Extract the [x, y] coordinate from the center of the cell holding the provided text.  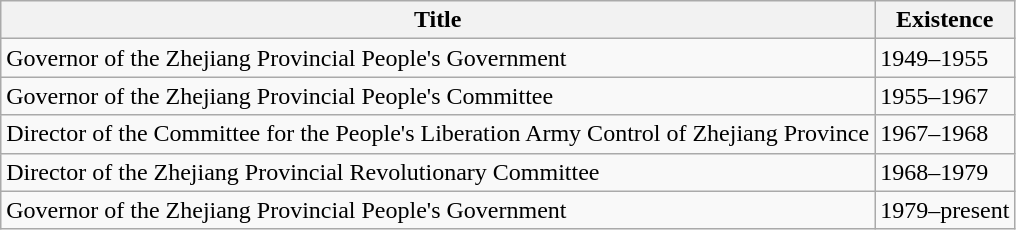
Director of the Zhejiang Provincial Revolutionary Committee [438, 172]
1979–present [945, 210]
1949–1955 [945, 58]
1955–1967 [945, 96]
1968–1979 [945, 172]
Existence [945, 20]
Director of the Committee for the People's Liberation Army Control of Zhejiang Province [438, 134]
Title [438, 20]
Governor of the Zhejiang Provincial People's Committee [438, 96]
1967–1968 [945, 134]
